Return the (X, Y) coordinate for the center point of the cell that contains the specified text.  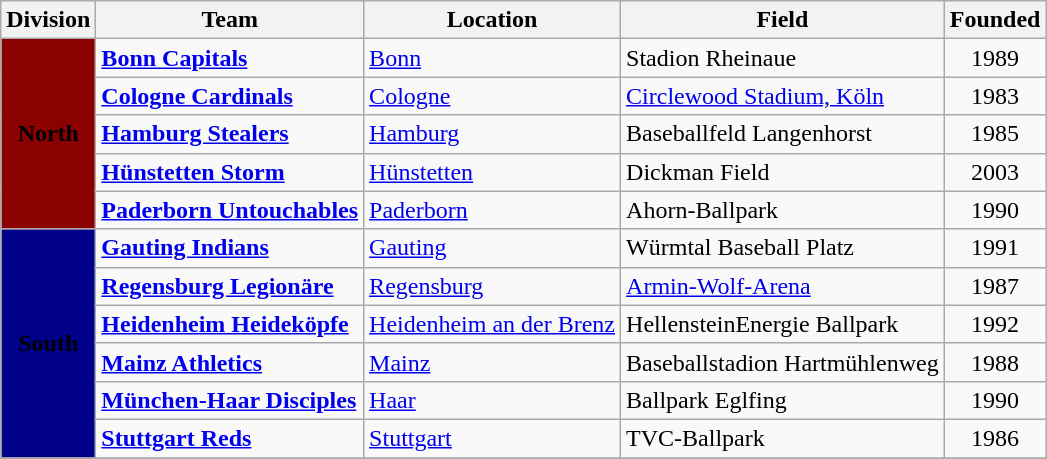
Division (48, 20)
Stuttgart (492, 438)
1991 (995, 248)
Circlewood Stadium, Köln (783, 96)
Armin-Wolf-Arena (783, 286)
1987 (995, 286)
Haar (492, 400)
Mainz Athletics (230, 362)
Hamburg (492, 134)
TVC-Ballpark (783, 438)
Mainz (492, 362)
Hünstetten (492, 172)
1988 (995, 362)
Baseballstadion Hartmühlenweg (783, 362)
Paderborn (492, 210)
Bonn (492, 58)
Regensburg Legionäre (230, 286)
2003 (995, 172)
Bonn Capitals (230, 58)
Baseballfeld Langenhorst (783, 134)
HellensteinEnergie Ballpark (783, 324)
Hünstetten Storm (230, 172)
Field (783, 20)
Regensburg (492, 286)
1992 (995, 324)
1989 (995, 58)
Cologne (492, 96)
Ahorn-Ballpark (783, 210)
Hamburg Stealers (230, 134)
Würmtal Baseball Platz (783, 248)
München-Haar Disciples (230, 400)
Heidenheim Heideköpfe (230, 324)
Founded (995, 20)
Gauting Indians (230, 248)
Cologne Cardinals (230, 96)
Team (230, 20)
Heidenheim an der Brenz (492, 324)
Location (492, 20)
Dickman Field (783, 172)
1986 (995, 438)
Paderborn Untouchables (230, 210)
Stuttgart Reds (230, 438)
Ballpark Eglfing (783, 400)
1985 (995, 134)
1983 (995, 96)
South (48, 343)
Gauting (492, 248)
North (48, 134)
Stadion Rheinaue (783, 58)
